Detect which cell encompasses the target text, then output its [X, Y] center coordinate. 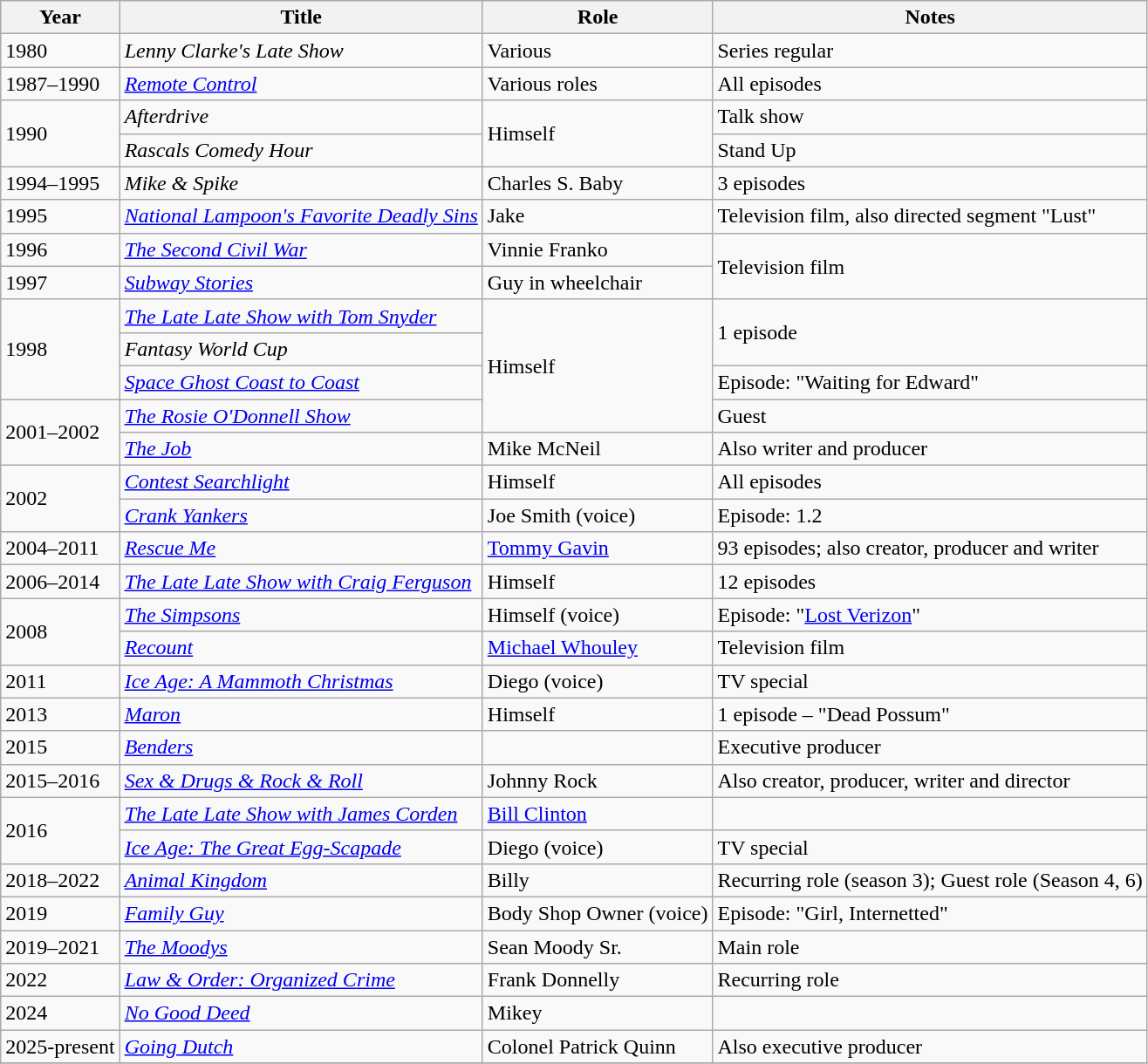
The Moodys [301, 946]
Role [598, 17]
1995 [60, 216]
1994–1995 [60, 183]
3 episodes [930, 183]
12 episodes [930, 582]
Lenny Clarke's Late Show [301, 51]
Afterdrive [301, 117]
The Late Late Show with James Corden [301, 814]
1998 [60, 349]
The Late Late Show with Tom Snyder [301, 316]
2022 [60, 980]
1 episode [930, 332]
Episode: "Girl, Internetted" [930, 913]
National Lampoon's Favorite Deadly Sins [301, 216]
Episode: "Waiting for Edward" [930, 382]
Recount [301, 648]
Animal Kingdom [301, 880]
Family Guy [301, 913]
Michael Whouley [598, 648]
2019–2021 [60, 946]
Sex & Drugs & Rock & Roll [301, 781]
2016 [60, 830]
1996 [60, 249]
Guest [930, 416]
Also writer and producer [930, 449]
1987–1990 [60, 84]
Johnny Rock [598, 781]
Joe Smith (voice) [598, 515]
Main role [930, 946]
Executive producer [930, 747]
Billy [598, 880]
Talk show [930, 117]
Title [301, 17]
The Second Civil War [301, 249]
Also executive producer [930, 1047]
Fantasy World Cup [301, 349]
Recurring role (season 3); Guest role (Season 4, 6) [930, 880]
Mike McNeil [598, 449]
2018–2022 [60, 880]
Subway Stories [301, 283]
Law & Order: Organized Crime [301, 980]
Himself (voice) [598, 615]
Rascals Comedy Hour [301, 150]
Series regular [930, 51]
2002 [60, 499]
The Job [301, 449]
2013 [60, 714]
Maron [301, 714]
Ice Age: The Great Egg-Scapade [301, 847]
Tommy Gavin [598, 549]
Notes [930, 17]
Space Ghost Coast to Coast [301, 382]
Various roles [598, 84]
The Simpsons [301, 615]
Episode: 1.2 [930, 515]
Mikey [598, 1013]
Guy in wheelchair [598, 283]
2011 [60, 681]
Sean Moody Sr. [598, 946]
Stand Up [930, 150]
The Rosie O'Donnell Show [301, 416]
The Late Late Show with Craig Ferguson [301, 582]
Charles S. Baby [598, 183]
Going Dutch [301, 1047]
1 episode – "Dead Possum" [930, 714]
Colonel Patrick Quinn [598, 1047]
Contest Searchlight [301, 482]
Television film, also directed segment "Lust" [930, 216]
Crank Yankers [301, 515]
Also creator, producer, writer and director [930, 781]
Recurring role [930, 980]
Bill Clinton [598, 814]
2025-present [60, 1047]
Remote Control [301, 84]
Jake [598, 216]
Rescue Me [301, 549]
1990 [60, 133]
Vinnie Franko [598, 249]
1997 [60, 283]
2001–2002 [60, 433]
2004–2011 [60, 549]
Body Shop Owner (voice) [598, 913]
2024 [60, 1013]
2006–2014 [60, 582]
Frank Donnelly [598, 980]
Episode: "Lost Verizon" [930, 615]
2008 [60, 631]
Mike & Spike [301, 183]
Year [60, 17]
2015–2016 [60, 781]
2019 [60, 913]
93 episodes; also creator, producer and writer [930, 549]
Benders [301, 747]
Various [598, 51]
No Good Deed [301, 1013]
Ice Age: A Mammoth Christmas [301, 681]
1980 [60, 51]
2015 [60, 747]
